Return the [x, y] coordinate for the center point of the cell that contains the specified text.  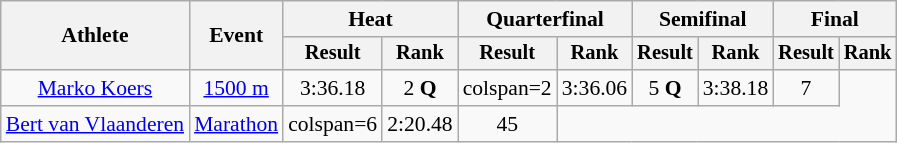
Marathon [236, 124]
Semifinal [702, 19]
2:20.48 [420, 124]
1500 m [236, 88]
45 [508, 124]
colspan=6 [332, 124]
Marko Koers [95, 88]
5 Q [665, 88]
3:36.06 [594, 88]
Quarterfinal [546, 19]
Event [236, 36]
colspan=2 [508, 88]
Heat [370, 19]
7 [806, 88]
3:38.18 [736, 88]
3:36.18 [332, 88]
2 Q [420, 88]
Bert van Vlaanderen [95, 124]
Final [834, 19]
Athlete [95, 36]
